From the cell containing the given text, extract its center point as [x, y] coordinate. 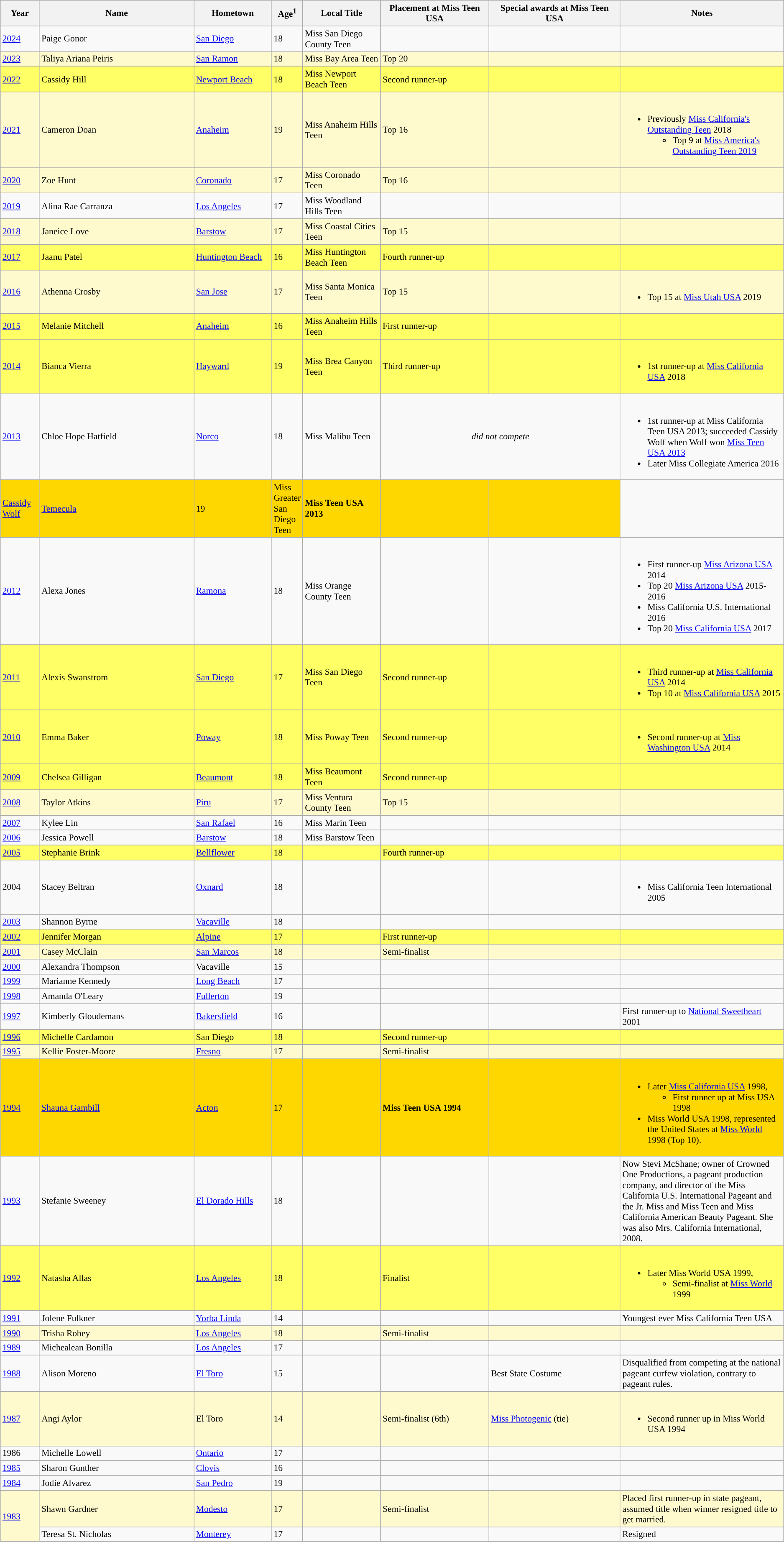
2023 [20, 59]
1989 [20, 1348]
Athenna Crosby [117, 292]
First runner-up Miss Arizona USA 2014Top 20 Miss Arizona USA 2015-2016Miss California U.S. International 2016Top 20 Miss California USA 2017 [702, 592]
Third runner-up at Miss California USA 2014Top 10 at Miss California USA 2015 [702, 678]
2011 [20, 678]
Piru [233, 802]
1988 [20, 1374]
Ramona [233, 592]
Coronado [233, 181]
Cassidy Hill [117, 79]
Miss Orange County Teen [342, 592]
Kellie Foster-Moore [117, 1052]
Miss Teen USA 1994 [435, 1108]
Taliya Ariana Peiris [117, 59]
Resigned [702, 1534]
San Ramon [233, 59]
Miss California Teen International 2005 [702, 887]
Later Miss World USA 1999,Semi-finalist at Miss World 1999 [702, 1278]
Kylee Lin [117, 823]
1st runner-up at Miss California Teen USA 2013; succeeded Cassidy Wolf when Wolf won Miss Teen USA 2013Later Miss Collegiate America 2016 [702, 437]
Shannon Byrne [117, 922]
Stacey Beltran [117, 887]
Placed first runner-up in state pageant, assumed title when winner resigned title to get married. [702, 1509]
Hayward [233, 366]
Miss Coronado Teen [342, 181]
Local Title [342, 13]
1990 [20, 1333]
Taylor Atkins [117, 802]
Miss San Diego County Teen [342, 38]
2001 [20, 952]
Poway [233, 737]
1991 [20, 1318]
Natasha Allas [117, 1278]
Cassidy Wolf [20, 509]
2022 [20, 79]
2000 [20, 967]
Semi-finalist (6th) [435, 1419]
Ontario [233, 1454]
San Jose [233, 292]
Miss Coastal Cities Teen [342, 232]
Stephanie Brink [117, 853]
2018 [20, 232]
Top 15 at Miss Utah USA 2019 [702, 292]
2007 [20, 823]
Second runner up in Miss World USA 1994 [702, 1419]
Jennifer Morgan [117, 937]
1996 [20, 1037]
Teresa St. Nicholas [117, 1534]
1st runner-up at Miss California USA 2018 [702, 366]
San Marcos [233, 952]
1993 [20, 1201]
Norco [233, 437]
2024 [20, 38]
Alpine [233, 937]
2006 [20, 838]
2002 [20, 937]
Alexa Jones [117, 592]
Miss Santa Monica Teen [342, 292]
1998 [20, 996]
Second runner-up at Miss Washington USA 2014 [702, 737]
Monterey [233, 1534]
Angi Aylor [117, 1419]
Miss Marin Teen [342, 823]
Shauna Gambill [117, 1108]
Alexandra Thompson [117, 967]
Emma Baker [117, 737]
San Pedro [233, 1483]
did not compete [500, 437]
El Dorado Hills [233, 1201]
Jaanu Patel [117, 257]
2014 [20, 366]
Huntington Beach [233, 257]
Fullerton [233, 996]
Acton [233, 1108]
Year [20, 13]
2013 [20, 437]
Long Beach [233, 981]
2009 [20, 777]
Miss Barstow Teen [342, 838]
Shawn Gardner [117, 1509]
Jessica Powell [117, 838]
Michelle Cardamon [117, 1037]
Paige Gonor [117, 38]
2020 [20, 181]
Miss Bay Area Teen [342, 59]
Michelle Lowell [117, 1454]
2015 [20, 326]
Alina Rae Carranza [117, 206]
Oxnard [233, 887]
Michealean Bonilla [117, 1348]
2019 [20, 206]
2003 [20, 922]
1985 [20, 1468]
1992 [20, 1278]
Yorba Linda [233, 1318]
Miss Beaumont Teen [342, 777]
Jodie Alvarez [117, 1483]
Sharon Gunther [117, 1468]
1999 [20, 981]
1983 [20, 1516]
Miss Newport Beach Teen [342, 79]
Miss Brea Canyon Teen [342, 366]
Stefanie Sweeney [117, 1201]
Cameron Doan [117, 130]
Disqualified from competing at the national pageant curfew violation, contrary to pageant rules. [702, 1374]
2012 [20, 592]
Kimberly Gloudemans [117, 1017]
San Rafael [233, 823]
Newport Beach [233, 79]
Finalist [435, 1278]
Miss Malibu Teen [342, 437]
First runner-up to National Sweetheart 2001 [702, 1017]
Clovis [233, 1468]
Miss Woodland Hills Teen [342, 206]
Chelsea Gilligan [117, 777]
Amanda O'Leary [117, 996]
Miss Teen USA 2013 [342, 509]
Placement at Miss Teen USA [435, 13]
Chloe Hope Hatfield [117, 437]
Alison Moreno [117, 1374]
Special awards at Miss Teen USA [554, 13]
Miss Ventura County Teen [342, 802]
Zoe Hunt [117, 181]
Bakersfield [233, 1017]
2017 [20, 257]
2004 [20, 887]
Age1 [287, 13]
Beaumont [233, 777]
Janeice Love [117, 232]
1986 [20, 1454]
Miss Huntington Beach Teen [342, 257]
2010 [20, 737]
Jolene Fulkner [117, 1318]
Trisha Robey [117, 1333]
1997 [20, 1017]
1984 [20, 1483]
Youngest ever Miss California Teen USA [702, 1318]
Notes [702, 13]
2016 [20, 292]
Third runner-up [435, 366]
Name [117, 13]
2008 [20, 802]
Fresno [233, 1052]
1995 [20, 1052]
Temecula [117, 509]
Alexis Swanstrom [117, 678]
Miss San Diego Teen [342, 678]
Top 20 [435, 59]
Hometown [233, 13]
1987 [20, 1419]
1994 [20, 1108]
Modesto [233, 1509]
Miss Greater San Diego Teen [287, 509]
Melanie Mitchell [117, 326]
Bianca Vierra [117, 366]
2021 [20, 130]
Miss Photogenic (tie) [554, 1419]
Marianne Kennedy [117, 981]
Best State Costume [554, 1374]
2005 [20, 853]
Miss Poway Teen [342, 737]
Casey McClain [117, 952]
Later Miss California USA 1998,First runner up at Miss USA 1998Miss World USA 1998, represented the United States at Miss World 1998 (Top 10). [702, 1108]
Bellflower [233, 853]
Previously Miss California's Outstanding Teen 2018Top 9 at Miss America's Outstanding Teen 2019 [702, 130]
